Locate the cell with the specified text and output its (x, y) center coordinate. 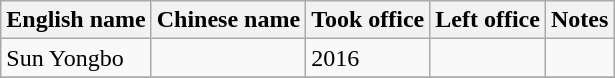
Notes (579, 20)
Took office (368, 20)
2016 (368, 58)
Sun Yongbo (76, 58)
English name (76, 20)
Left office (488, 20)
Chinese name (228, 20)
